Extract the (X, Y) coordinate from the center of the cell holding the provided text.  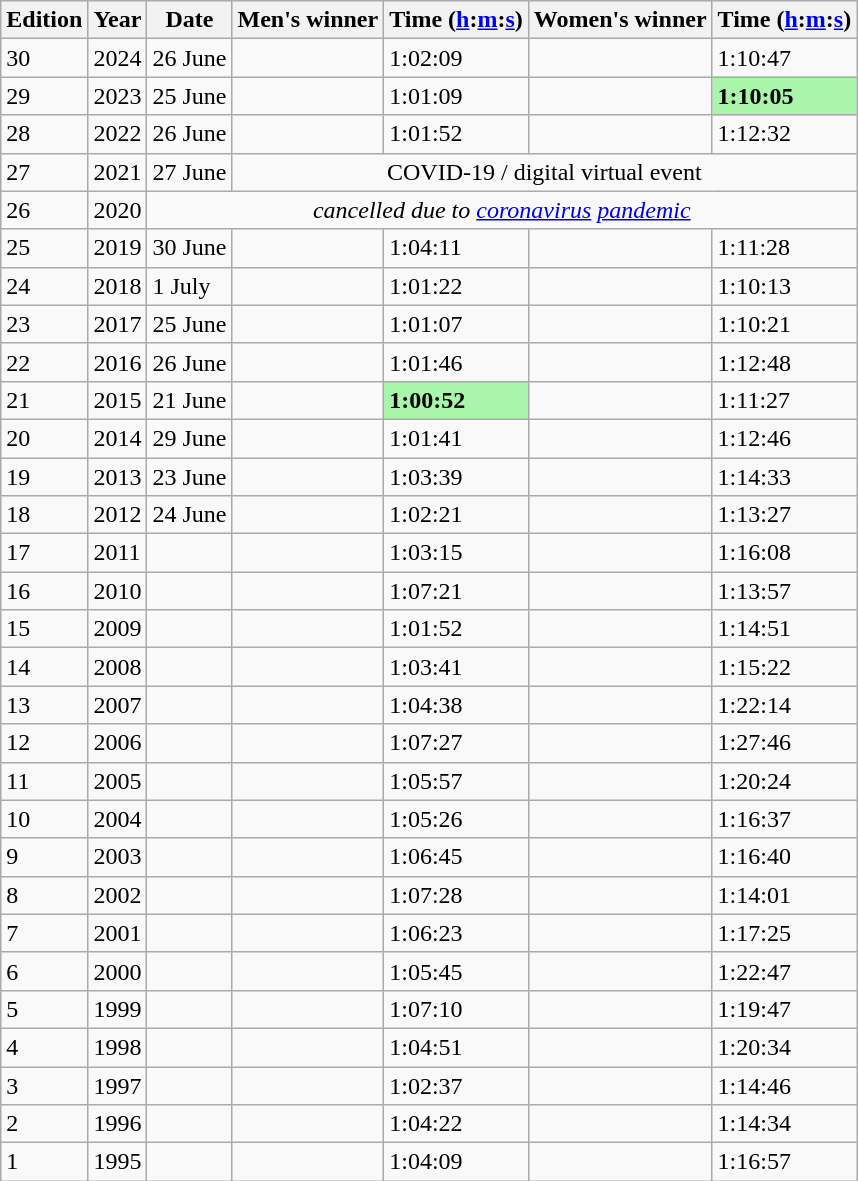
2010 (118, 591)
24 June (190, 515)
4 (44, 1047)
3 (44, 1085)
1:01:41 (456, 438)
Women's winner (620, 20)
1:05:26 (456, 819)
2000 (118, 971)
21 (44, 400)
11 (44, 781)
1:11:28 (784, 248)
10 (44, 819)
1:13:57 (784, 591)
2 (44, 1124)
14 (44, 667)
2001 (118, 933)
2018 (118, 286)
2024 (118, 58)
2023 (118, 96)
1:10:13 (784, 286)
1:04:51 (456, 1047)
27 (44, 172)
1:16:40 (784, 857)
1:22:14 (784, 705)
27 June (190, 172)
2013 (118, 477)
1999 (118, 1009)
2017 (118, 324)
1:10:21 (784, 324)
1:19:47 (784, 1009)
30 June (190, 248)
29 (44, 96)
2015 (118, 400)
1:14:34 (784, 1124)
2011 (118, 553)
22 (44, 362)
17 (44, 553)
1:27:46 (784, 743)
1:07:10 (456, 1009)
30 (44, 58)
23 (44, 324)
1:03:39 (456, 477)
1:20:34 (784, 1047)
1:03:41 (456, 667)
1:11:27 (784, 400)
1:17:25 (784, 933)
1995 (118, 1162)
2019 (118, 248)
9 (44, 857)
6 (44, 971)
13 (44, 705)
1:12:48 (784, 362)
1:02:21 (456, 515)
2008 (118, 667)
1:14:01 (784, 895)
19 (44, 477)
2009 (118, 629)
1 (44, 1162)
21 June (190, 400)
2006 (118, 743)
1:01:46 (456, 362)
2021 (118, 172)
Edition (44, 20)
1:03:15 (456, 553)
1:16:57 (784, 1162)
1:06:45 (456, 857)
1:14:46 (784, 1085)
1:02:37 (456, 1085)
1:10:05 (784, 96)
1:12:32 (784, 134)
29 June (190, 438)
25 (44, 248)
1:12:46 (784, 438)
26 (44, 210)
8 (44, 895)
2002 (118, 895)
28 (44, 134)
5 (44, 1009)
1:14:51 (784, 629)
1:10:47 (784, 58)
1:04:11 (456, 248)
1:14:33 (784, 477)
1:07:28 (456, 895)
1:00:52 (456, 400)
1:07:21 (456, 591)
1:01:07 (456, 324)
1:06:23 (456, 933)
Men's winner (308, 20)
1:13:27 (784, 515)
1997 (118, 1085)
1:22:47 (784, 971)
2014 (118, 438)
1:15:22 (784, 667)
1 July (190, 286)
12 (44, 743)
1:07:27 (456, 743)
cancelled due to coronavirus pandemic (502, 210)
1:01:22 (456, 286)
18 (44, 515)
1:02:09 (456, 58)
2016 (118, 362)
Year (118, 20)
23 June (190, 477)
7 (44, 933)
1:01:09 (456, 96)
1:04:22 (456, 1124)
1:04:09 (456, 1162)
2007 (118, 705)
1:16:37 (784, 819)
20 (44, 438)
2004 (118, 819)
1:04:38 (456, 705)
1:20:24 (784, 781)
2020 (118, 210)
1:05:45 (456, 971)
24 (44, 286)
1998 (118, 1047)
Date (190, 20)
2005 (118, 781)
1996 (118, 1124)
16 (44, 591)
15 (44, 629)
COVID-19 / digital virtual event (544, 172)
1:05:57 (456, 781)
2012 (118, 515)
2003 (118, 857)
2022 (118, 134)
1:16:08 (784, 553)
